For the text-containing cell, return its midpoint in (x, y) coordinate format. 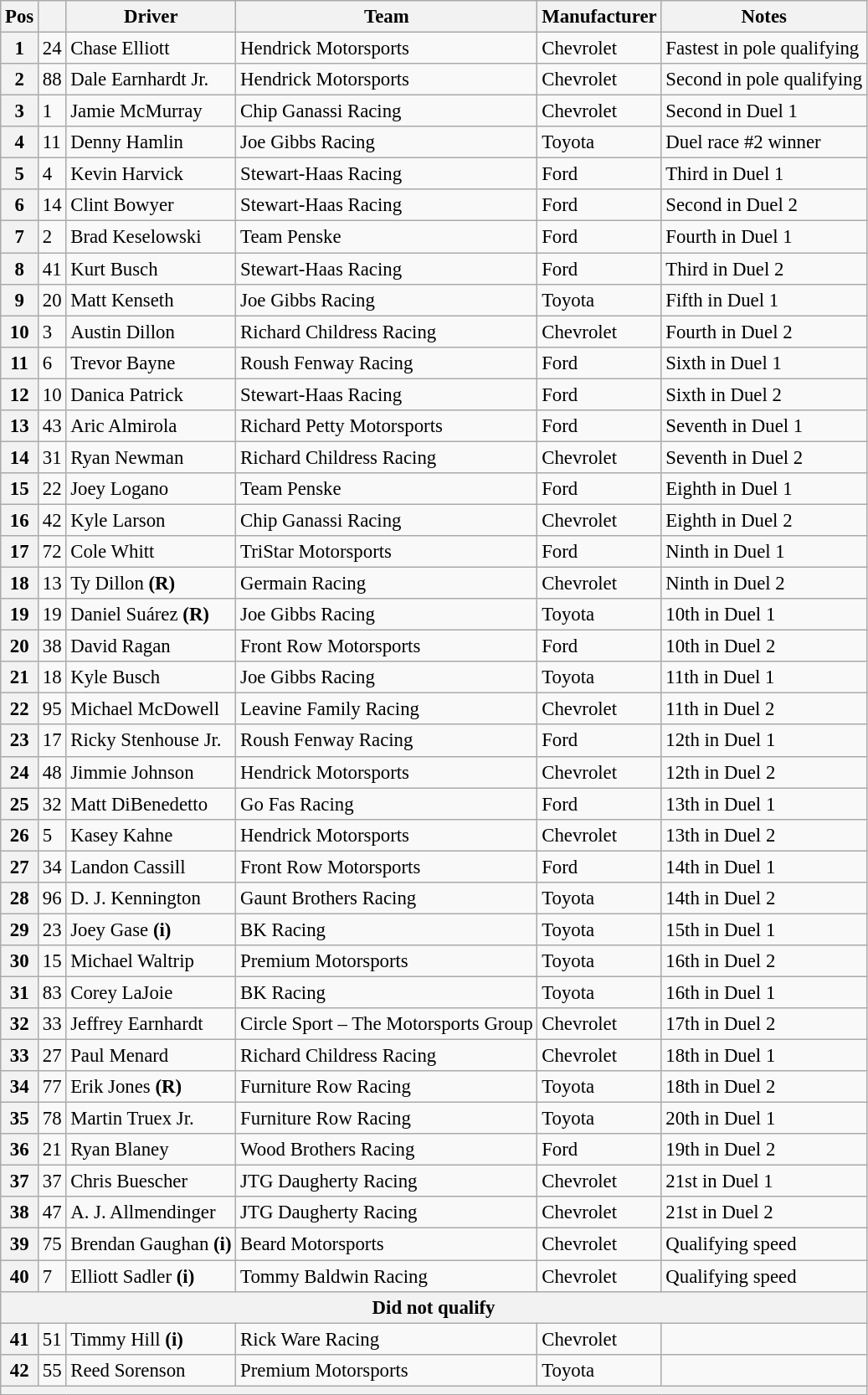
Ryan Blaney (151, 1150)
10th in Duel 1 (763, 615)
Circle Sport – The Motorsports Group (387, 1024)
11th in Duel 1 (763, 677)
13th in Duel 1 (763, 804)
Timmy Hill (i) (151, 1339)
51 (52, 1339)
Kevin Harvick (151, 174)
Seventh in Duel 2 (763, 457)
Third in Duel 2 (763, 269)
Manufacturer (599, 17)
28 (20, 898)
Clint Bowyer (151, 205)
78 (52, 1119)
19th in Duel 2 (763, 1150)
Eighth in Duel 1 (763, 489)
21st in Duel 1 (763, 1181)
88 (52, 80)
Driver (151, 17)
17th in Duel 2 (763, 1024)
75 (52, 1244)
12th in Duel 2 (763, 772)
20th in Duel 1 (763, 1119)
Did not qualify (434, 1307)
Cole Whitt (151, 552)
Leavine Family Racing (387, 709)
Second in Duel 2 (763, 205)
29 (20, 929)
Ninth in Duel 2 (763, 584)
13th in Duel 2 (763, 835)
Go Fas Racing (387, 804)
Michael McDowell (151, 709)
Michael Waltrip (151, 961)
48 (52, 772)
16 (20, 520)
Daniel Suárez (R) (151, 615)
Matt DiBenedetto (151, 804)
David Ragan (151, 646)
Ty Dillon (R) (151, 584)
55 (52, 1370)
96 (52, 898)
Second in Duel 1 (763, 111)
Joey Logano (151, 489)
Austin Dillon (151, 332)
Gaunt Brothers Racing (387, 898)
Fourth in Duel 1 (763, 237)
Danica Patrick (151, 394)
Seventh in Duel 1 (763, 426)
Reed Sorenson (151, 1370)
83 (52, 992)
A. J. Allmendinger (151, 1213)
Kyle Busch (151, 677)
Rick Ware Racing (387, 1339)
77 (52, 1087)
9 (20, 300)
Jimmie Johnson (151, 772)
16th in Duel 1 (763, 992)
14th in Duel 2 (763, 898)
39 (20, 1244)
Landon Cassill (151, 867)
Jamie McMurray (151, 111)
Eighth in Duel 2 (763, 520)
Paul Menard (151, 1056)
Notes (763, 17)
Jeffrey Earnhardt (151, 1024)
Fastest in pole qualifying (763, 49)
TriStar Motorsports (387, 552)
11th in Duel 2 (763, 709)
Chris Buescher (151, 1181)
18th in Duel 1 (763, 1056)
Kurt Busch (151, 269)
Wood Brothers Racing (387, 1150)
36 (20, 1150)
Sixth in Duel 2 (763, 394)
26 (20, 835)
10th in Duel 2 (763, 646)
Sixth in Duel 1 (763, 363)
Germain Racing (387, 584)
Ninth in Duel 1 (763, 552)
Fourth in Duel 2 (763, 332)
Joey Gase (i) (151, 929)
12th in Duel 1 (763, 741)
Team (387, 17)
Elliott Sadler (i) (151, 1276)
Dale Earnhardt Jr. (151, 80)
Kyle Larson (151, 520)
Tommy Baldwin Racing (387, 1276)
95 (52, 709)
Denny Hamlin (151, 142)
14th in Duel 1 (763, 867)
Pos (20, 17)
Brad Keselowski (151, 237)
Beard Motorsports (387, 1244)
Third in Duel 1 (763, 174)
Erik Jones (R) (151, 1087)
Aric Almirola (151, 426)
21st in Duel 2 (763, 1213)
15th in Duel 1 (763, 929)
Matt Kenseth (151, 300)
Ryan Newman (151, 457)
16th in Duel 2 (763, 961)
Corey LaJoie (151, 992)
8 (20, 269)
Duel race #2 winner (763, 142)
Kasey Kahne (151, 835)
25 (20, 804)
72 (52, 552)
Martin Truex Jr. (151, 1119)
40 (20, 1276)
30 (20, 961)
D. J. Kennington (151, 898)
Ricky Stenhouse Jr. (151, 741)
Fifth in Duel 1 (763, 300)
47 (52, 1213)
35 (20, 1119)
Richard Petty Motorsports (387, 426)
Second in pole qualifying (763, 80)
Brendan Gaughan (i) (151, 1244)
Trevor Bayne (151, 363)
Chase Elliott (151, 49)
12 (20, 394)
43 (52, 426)
18th in Duel 2 (763, 1087)
